Extract the (X, Y) coordinate from the center of the cell holding the provided text.  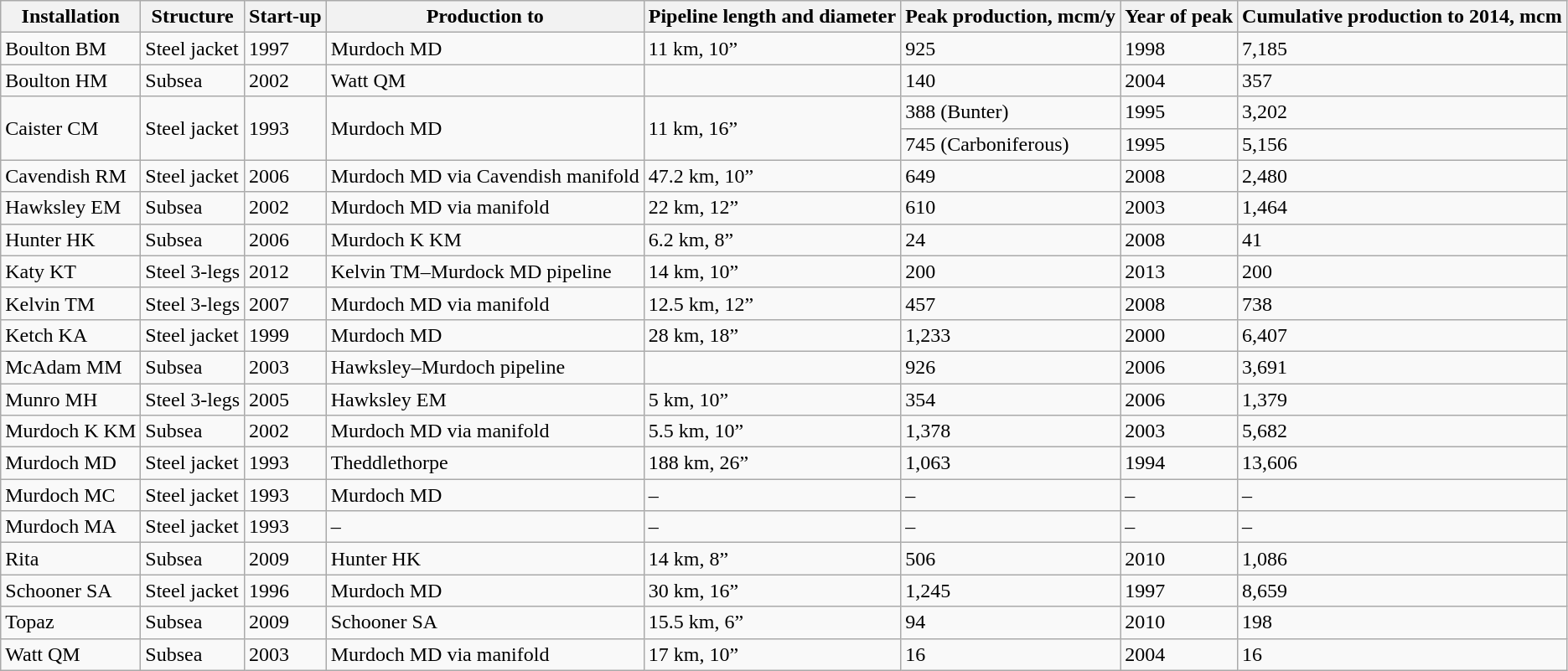
Production to (484, 17)
1998 (1179, 49)
1994 (1179, 463)
Murdoch MC (70, 495)
Murdoch MA (70, 527)
Pipeline length and diameter (772, 17)
Start-up (286, 17)
926 (1011, 367)
388 (Bunter) (1011, 112)
Theddlethorpe (484, 463)
2005 (286, 400)
610 (1011, 208)
Ketch KA (70, 335)
Katy KT (70, 271)
Installation (70, 17)
Boulton BM (70, 49)
1,233 (1011, 335)
11 km, 16” (772, 128)
Topaz (70, 622)
30 km, 16” (772, 591)
1,063 (1011, 463)
Rita (70, 559)
94 (1011, 622)
1,464 (1403, 208)
15.5 km, 6” (772, 622)
2007 (286, 303)
2000 (1179, 335)
1,245 (1011, 591)
198 (1403, 622)
1,379 (1403, 400)
22 km, 12” (772, 208)
Structure (193, 17)
1,086 (1403, 559)
5,682 (1403, 431)
3,691 (1403, 367)
457 (1011, 303)
Munro MH (70, 400)
1,378 (1011, 431)
354 (1011, 400)
2,480 (1403, 176)
12.5 km, 12” (772, 303)
1996 (286, 591)
5 km, 10” (772, 400)
357 (1403, 80)
649 (1011, 176)
3,202 (1403, 112)
Kelvin TM (70, 303)
6.2 km, 8” (772, 240)
11 km, 10” (772, 49)
2012 (286, 271)
Cumulative production to 2014, mcm (1403, 17)
Murdoch MD via Cavendish manifold (484, 176)
738 (1403, 303)
5.5 km, 10” (772, 431)
Boulton HM (70, 80)
47.2 km, 10” (772, 176)
14 km, 10” (772, 271)
1999 (286, 335)
24 (1011, 240)
188 km, 26” (772, 463)
13,606 (1403, 463)
6,407 (1403, 335)
Cavendish RM (70, 176)
2013 (1179, 271)
Year of peak (1179, 17)
Peak production, mcm/y (1011, 17)
7,185 (1403, 49)
5,156 (1403, 144)
140 (1011, 80)
Caister CM (70, 128)
28 km, 18” (772, 335)
14 km, 8” (772, 559)
925 (1011, 49)
McAdam MM (70, 367)
17 km, 10” (772, 654)
8,659 (1403, 591)
506 (1011, 559)
745 (Carboniferous) (1011, 144)
Kelvin TM–Murdock MD pipeline (484, 271)
41 (1403, 240)
Hawksley–Murdoch pipeline (484, 367)
